Scan for the cell matching the given text and deliver its (x, y) coordinate at center. 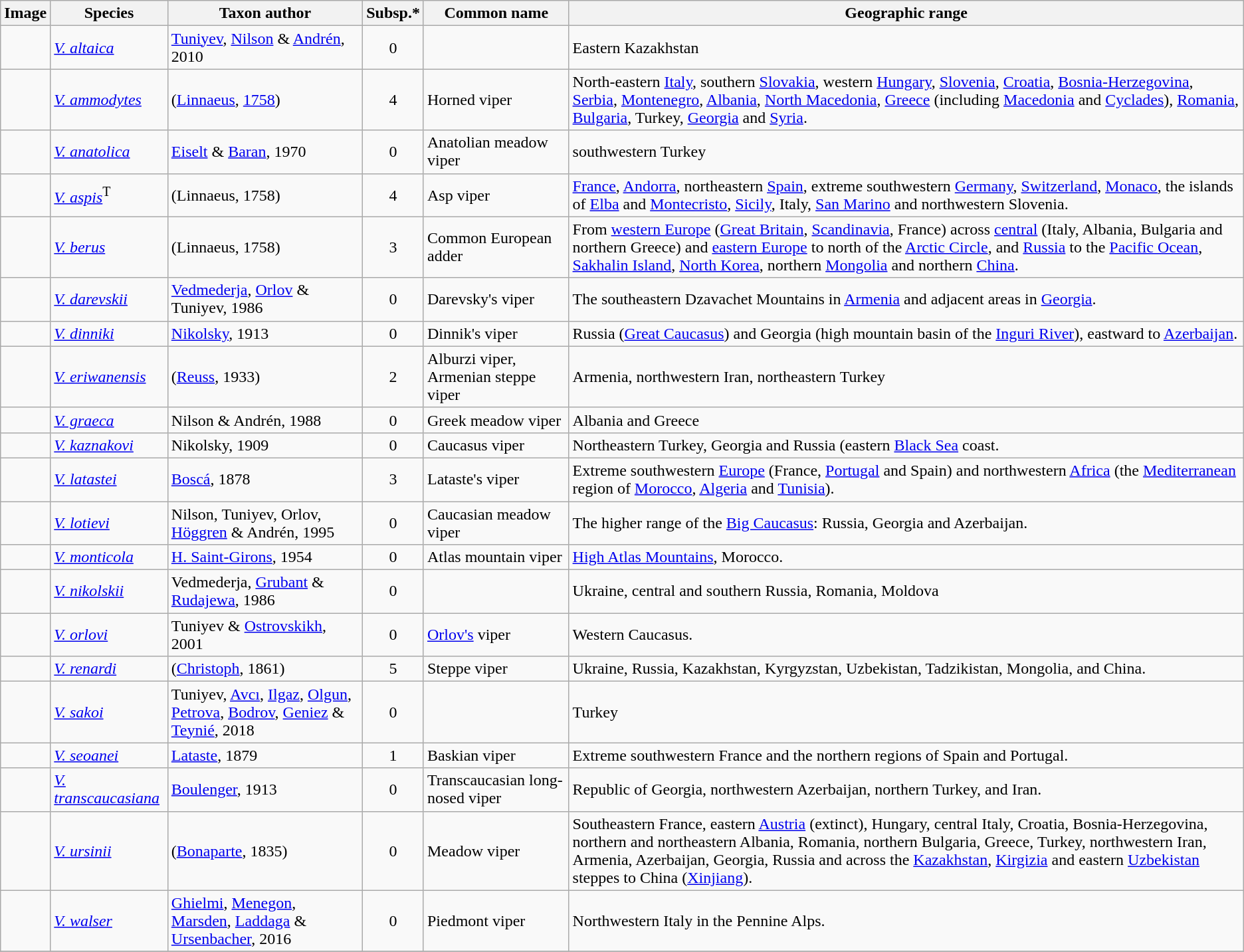
V. ursinii (109, 850)
Darevsky's viper (496, 299)
Northwestern Italy in the Pennine Alps. (906, 921)
Northeastern Turkey, Georgia and Russia (eastern Black Sea coast. (906, 445)
Alburzi viper, Armenian steppe viper (496, 377)
Boscá, 1878 (264, 480)
Nikolsky, 1913 (264, 333)
Vedmederja, Orlov & Tuniyev, 1986 (264, 299)
Nilson, Tuniyev, Orlov, Höggren & Andrén, 1995 (264, 522)
V. renardi (109, 669)
V. darevskii (109, 299)
V. eriwanensis (109, 377)
Armenia, northwestern Iran, northeastern Turkey (906, 377)
2 (393, 377)
Piedmont viper (496, 921)
Tuniyev, Nilson & Andrén, 2010 (264, 48)
Nilson & Andrén, 1988 (264, 420)
(Reuss, 1933) (264, 377)
Boulenger, 1913 (264, 789)
V. kaznakovi (109, 445)
Nikolsky, 1909 (264, 445)
Taxon author (264, 13)
Transcaucasian long-nosed viper (496, 789)
V. latastei (109, 480)
Ukraine, central and southern Russia, Romania, Moldova (906, 591)
1 (393, 755)
Albania and Greece (906, 420)
The southeastern Dzavachet Mountains in Armenia and adjacent areas in Georgia. (906, 299)
Tuniyev, Avcı, Ilgaz, Olgun, Petrova, Bodrov, Geniez & Teynié, 2018 (264, 712)
The higher range of the Big Caucasus: Russia, Georgia and Azerbaijan. (906, 522)
V. ammodytes (109, 100)
H. Saint-Girons, 1954 (264, 557)
Horned viper (496, 100)
Geographic range (906, 13)
Ghielmi, Menegon, Marsden, Laddaga & Ursenbacher, 2016 (264, 921)
Caucasus viper (496, 445)
V. berus (109, 247)
V. lotievi (109, 522)
Turkey (906, 712)
V. transcaucasiana (109, 789)
Subsp.* (393, 13)
V. seoanei (109, 755)
V. nikolskii (109, 591)
Eastern Kazakhstan (906, 48)
southwestern Turkey (906, 151)
Extreme southwestern France and the northern regions of Spain and Portugal. (906, 755)
Lataste's viper (496, 480)
Tuniyev & Ostrovskikh, 2001 (264, 635)
(Bonaparte, 1835) (264, 850)
V. orlovi (109, 635)
Vedmederja, Grubant & Rudajewa, 1986 (264, 591)
V. altaica (109, 48)
Russia (Great Caucasus) and Georgia (high mountain basin of the Inguri River), eastward to Azerbaijan. (906, 333)
Asp viper (496, 195)
Caucasian meadow viper (496, 522)
V. monticola (109, 557)
V. aspisT (109, 195)
Atlas mountain viper (496, 557)
V. sakoi (109, 712)
Anatolian meadow viper (496, 151)
Lataste, 1879 (264, 755)
V. graeca (109, 420)
Eiselt & Baran, 1970 (264, 151)
Common European adder (496, 247)
Meadow viper (496, 850)
Baskian viper (496, 755)
Greek meadow viper (496, 420)
Ukraine, Russia, Kazakhstan, Kyrgyzstan, Uzbekistan, Tadzikistan, Mongolia, and China. (906, 669)
Orlov's viper (496, 635)
5 (393, 669)
Extreme southwestern Europe (France, Portugal and Spain) and northwestern Africa (the Mediterranean region of Morocco, Algeria and Tunisia). (906, 480)
Republic of Georgia, northwestern Azerbaijan, northern Turkey, and Iran. (906, 789)
V. dinniki (109, 333)
Steppe viper (496, 669)
Dinnik's viper (496, 333)
High Atlas Mountains, Morocco. (906, 557)
V. walser (109, 921)
Common name (496, 13)
V. anatolica (109, 151)
Image (25, 13)
Species (109, 13)
Western Caucasus. (906, 635)
(Christoph, 1861) (264, 669)
